From the cell containing the given text, extract its center point as (X, Y) coordinate. 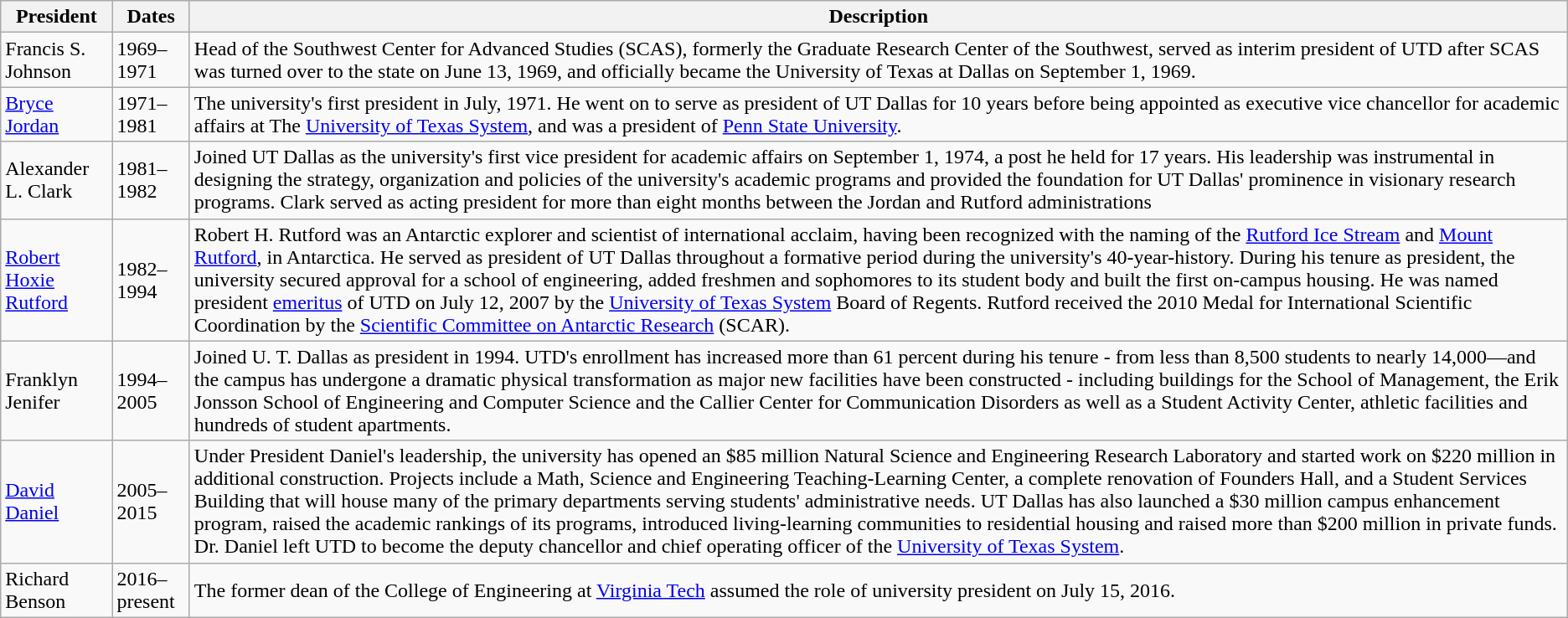
Dates (151, 17)
2016–present (151, 590)
Alexander L. Clark (57, 180)
Richard Benson (57, 590)
Description (878, 17)
Franklyn Jenifer (57, 390)
Bryce Jordan (57, 114)
1969–1971 (151, 60)
Francis S. Johnson (57, 60)
1982–1994 (151, 280)
1971–1981 (151, 114)
1981–1982 (151, 180)
Robert Hoxie Rutford (57, 280)
2005–2015 (151, 502)
The former dean of the College of Engineering at Virginia Tech assumed the role of university president on July 15, 2016. (878, 590)
1994–2005 (151, 390)
President (57, 17)
David Daniel (57, 502)
